Search for the cell housing the specified text and yield its [x, y] center coordinate. 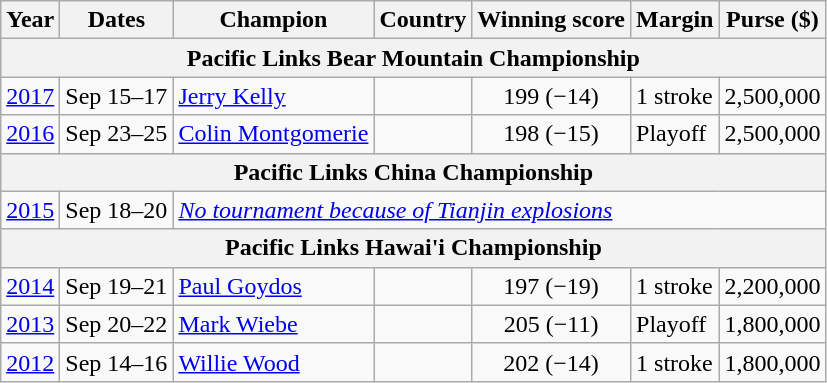
Year [30, 20]
199 (−14) [552, 96]
Winning score [552, 20]
2014 [30, 286]
Purse ($) [772, 20]
Sep 14–16 [116, 362]
205 (−11) [552, 324]
Mark Wiebe [274, 324]
Jerry Kelly [274, 96]
No tournament because of Tianjin explosions [500, 210]
Colin Montgomerie [274, 134]
Dates [116, 20]
2017 [30, 96]
Country [423, 20]
Sep 20–22 [116, 324]
Champion [274, 20]
Sep 15–17 [116, 96]
Sep 18–20 [116, 210]
Margin [675, 20]
202 (−14) [552, 362]
Sep 23–25 [116, 134]
Sep 19–21 [116, 286]
Pacific Links Bear Mountain Championship [414, 58]
197 (−19) [552, 286]
198 (−15) [552, 134]
Pacific Links China Championship [414, 172]
Willie Wood [274, 362]
2016 [30, 134]
2013 [30, 324]
Paul Goydos [274, 286]
2,200,000 [772, 286]
Pacific Links Hawai'i Championship [414, 248]
2015 [30, 210]
2012 [30, 362]
